For the text-containing cell, return its midpoint in [x, y] coordinate format. 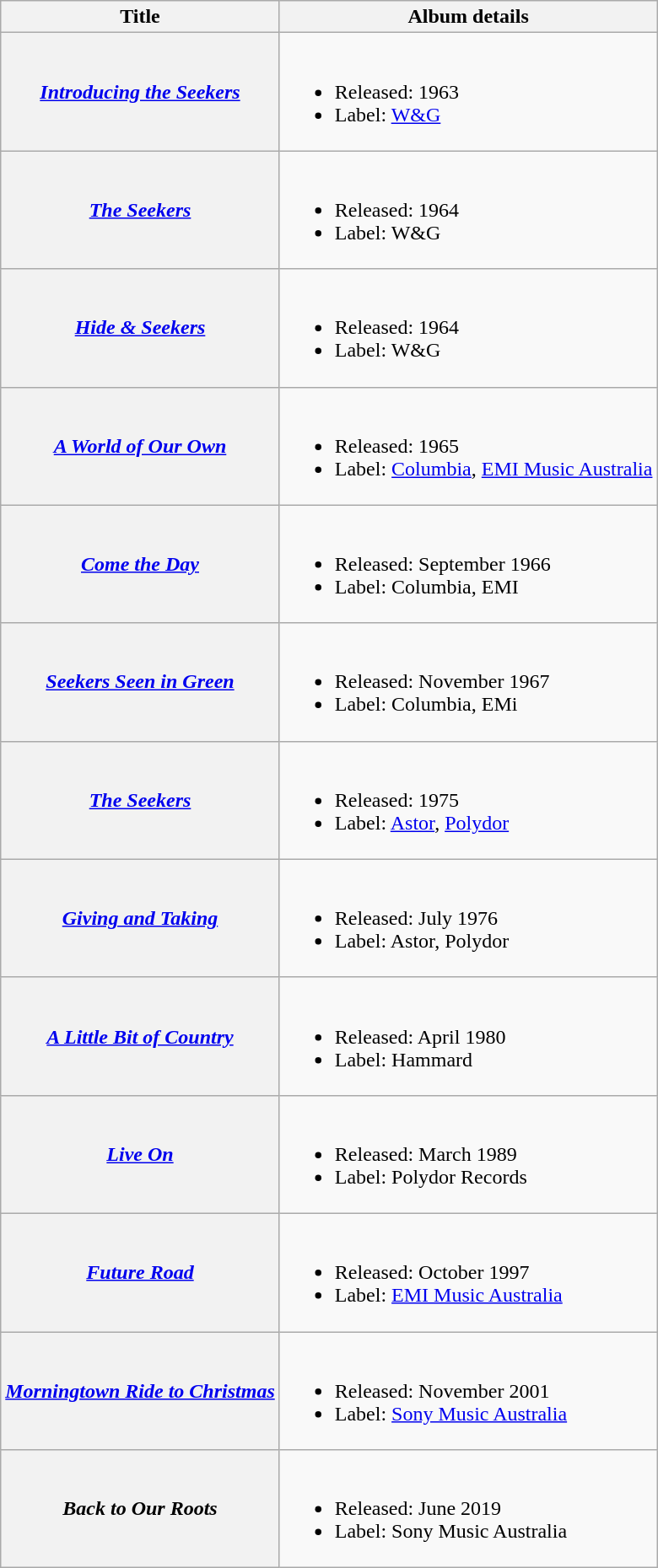
Morningtown Ride to Christmas [140, 1391]
Released: 1963Label: W&G [468, 92]
Introducing the Seekers [140, 92]
Back to Our Roots [140, 1509]
Released: 1975Label: Astor, Polydor [468, 800]
Released: April 1980Label: Hammard [468, 1036]
Hide & Seekers [140, 328]
Released: July 1976Label: Astor, Polydor [468, 918]
Title [140, 17]
Released: March 1989Label: Polydor Records [468, 1154]
Album details [468, 17]
A World of Our Own [140, 446]
Released: September 1966Label: Columbia, EMI [468, 564]
Live On [140, 1154]
Come the Day [140, 564]
Future Road [140, 1272]
Seekers Seen in Green [140, 682]
A Little Bit of Country [140, 1036]
Released: November 1967Label: Columbia, EMi [468, 682]
Giving and Taking [140, 918]
Released: November 2001Label: Sony Music Australia [468, 1391]
Released: 1965Label: Columbia, EMI Music Australia [468, 446]
Released: October 1997Label: EMI Music Australia [468, 1272]
Released: June 2019Label: Sony Music Australia [468, 1509]
